Return the [x, y] coordinate for the center point of the cell that contains the specified text.  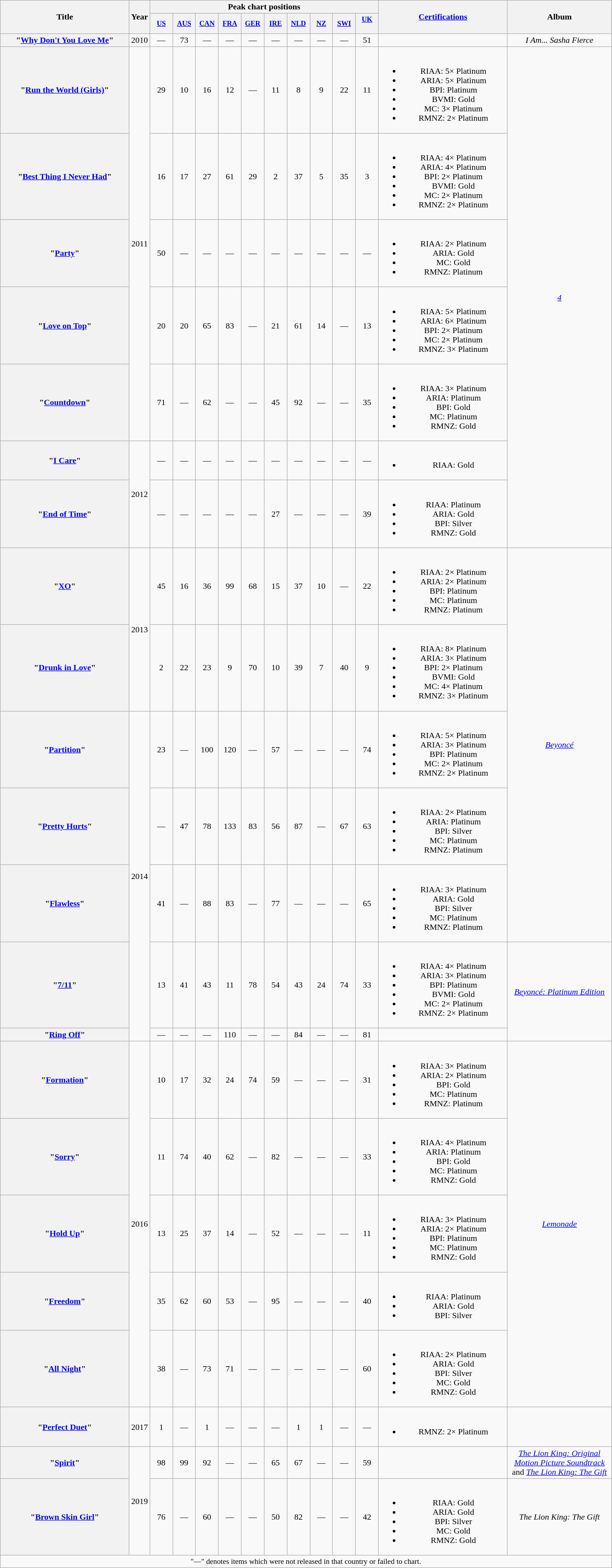
53 [230, 1301]
RIAA: 2× PlatinumARIA: 2× PlatinumBPI: PlatinumMC: PlatinumRMNZ: Platinum [443, 586]
GER [253, 24]
RIAA: 2× PlatinumARIA: GoldMC: GoldRMNZ: Platinum [443, 253]
77 [276, 903]
"End of Time" [65, 514]
"Formation" [65, 1079]
100 [207, 750]
2014 [140, 876]
2010 [140, 40]
RIAA: PlatinumARIA: GoldBPI: Silver [443, 1301]
RIAA: 8× PlatinumARIA: 3× PlatinumBPI: 2× PlatinumBVMI: GoldMC: 4× PlatinumRMNZ: 3× Platinum [443, 668]
"Sorry" [65, 1157]
32 [207, 1079]
"Drunk in Love" [65, 668]
CAN [207, 24]
81 [367, 1035]
"Flawless" [65, 903]
2013 [140, 629]
15 [276, 586]
RIAA: Gold [443, 461]
52 [276, 1234]
RIAA: 3× PlatinumARIA: GoldBPI: SilverMC: PlatinumRMNZ: Platinum [443, 903]
5 [321, 176]
RIAA: GoldARIA: GoldBPI: SilverMC: GoldRMNZ: Gold [443, 1517]
RIAA: 4× PlatinumARIA: 3× PlatinumBPI: PlatinumBVMI: GoldMC: 2× PlatinumRMNZ: 2× Platinum [443, 985]
120 [230, 750]
"7/11" [65, 985]
2012 [140, 494]
2017 [140, 1427]
"XO" [65, 586]
US [161, 24]
"Freedom" [65, 1301]
"Spirit" [65, 1463]
36 [207, 586]
The Lion King: Original Motion Picture Soundtrack and The Lion King: The Gift [559, 1463]
NZ [321, 24]
Lemonade [559, 1224]
133 [230, 826]
56 [276, 826]
51 [367, 40]
2016 [140, 1224]
47 [184, 826]
RIAA: PlatinumARIA: GoldBPI: SilverRMNZ: Gold [443, 514]
"Why Don't You Love Me" [65, 40]
"I Care" [65, 461]
110 [230, 1035]
"Hold Up" [65, 1234]
4 [559, 297]
57 [276, 750]
7 [321, 668]
RIAA: 2× PlatinumARIA: GoldBPI: Silver MC: GoldRMNZ: Gold [443, 1369]
Beyoncé: Platinum Edition [559, 991]
Title [65, 17]
8 [298, 90]
"Best Thing I Never Had" [65, 176]
2011 [140, 244]
"Run the World (Girls)" [65, 90]
"Love on Top" [65, 326]
70 [253, 668]
"Ring Off" [65, 1035]
38 [161, 1369]
3 [367, 176]
95 [276, 1301]
RIAA: 3× PlatinumARIA: 2× PlatinumBPI: PlatinumMC: PlatinumRMNZ: Gold [443, 1234]
54 [276, 985]
Year [140, 17]
"Pretty Hurts" [65, 826]
Peak chart positions [264, 7]
98 [161, 1463]
31 [367, 1079]
RIAA: 5× PlatinumARIA: 5× PlatinumBPI: PlatinumBVMI: GoldMC: 3× PlatinumRMNZ: 2× Platinum [443, 90]
NLD [298, 24]
RIAA: 3× PlatinumARIA: PlatinumBPI: GoldMC: PlatinumRMNZ: Gold [443, 402]
RIAA: 4× PlatinumARIA: 4× PlatinumBPI: 2× PlatinumBVMI: GoldMC: 2× PlatinumRMNZ: 2× Platinum [443, 176]
25 [184, 1234]
RMNZ: 2× Platinum [443, 1427]
"—" denotes items which were not released in that country or failed to chart. [306, 1562]
21 [276, 326]
"Party" [65, 253]
SWI [344, 24]
RIAA: 5× PlatinumARIA: 6× PlatinumBPI: 2× PlatinumMC: 2× PlatinumRMNZ: 3× Platinum [443, 326]
42 [367, 1517]
"Partition" [65, 750]
RIAA: 4× PlatinumARIA: PlatinumBPI: GoldMC: PlatinumRMNZ: Gold [443, 1157]
"All Night" [65, 1369]
68 [253, 586]
The Lion King: The Gift [559, 1517]
RIAA: 2× PlatinumARIA: PlatinumBPI: SilverMC: PlatinumRMNZ: Platinum [443, 826]
87 [298, 826]
88 [207, 903]
63 [367, 826]
Album [559, 17]
12 [230, 90]
RIAA: 5× PlatinumARIA: 3× PlatinumBPI: PlatinumMC: 2× PlatinumRMNZ: 2× Platinum [443, 750]
"Countdown" [65, 402]
Beyoncé [559, 745]
Certifications [443, 17]
RIAA: 3× PlatinumARIA: 2× PlatinumBPI: GoldMC: PlatinumRMNZ: Platinum [443, 1079]
84 [298, 1035]
76 [161, 1517]
AUS [184, 24]
IRE [276, 24]
"Brown Skin Girl" [65, 1517]
UK [367, 24]
I Am... Sasha Fierce [559, 40]
"Perfect Duet" [65, 1427]
2019 [140, 1501]
FRA [230, 24]
